Identify which cell holds the provided text, then report its (X, Y) central coordinate. 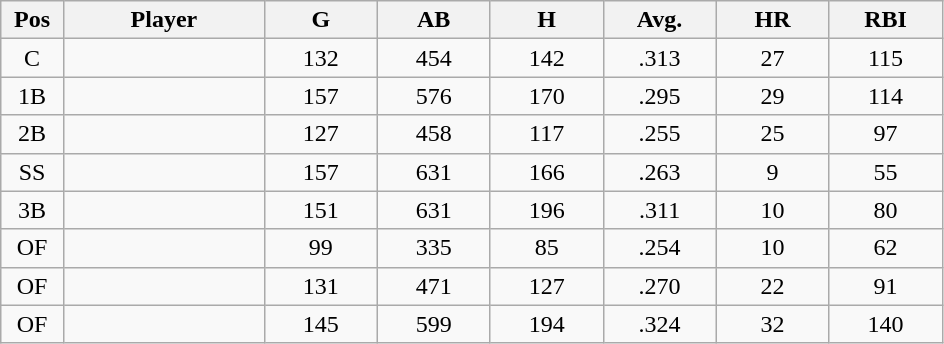
335 (434, 248)
9 (772, 172)
2B (32, 134)
97 (886, 134)
114 (886, 96)
32 (772, 324)
.295 (660, 96)
99 (320, 248)
142 (546, 58)
458 (434, 134)
.311 (660, 210)
151 (320, 210)
C (32, 58)
599 (434, 324)
166 (546, 172)
170 (546, 96)
H (546, 20)
3B (32, 210)
196 (546, 210)
25 (772, 134)
.254 (660, 248)
62 (886, 248)
145 (320, 324)
27 (772, 58)
.255 (660, 134)
194 (546, 324)
471 (434, 286)
117 (546, 134)
.270 (660, 286)
Avg. (660, 20)
115 (886, 58)
RBI (886, 20)
132 (320, 58)
Pos (32, 20)
22 (772, 286)
29 (772, 96)
1B (32, 96)
.324 (660, 324)
55 (886, 172)
140 (886, 324)
HR (772, 20)
AB (434, 20)
Player (164, 20)
.313 (660, 58)
91 (886, 286)
454 (434, 58)
131 (320, 286)
.263 (660, 172)
576 (434, 96)
SS (32, 172)
80 (886, 210)
G (320, 20)
85 (546, 248)
